From the cell containing the given text, extract its center point as [X, Y] coordinate. 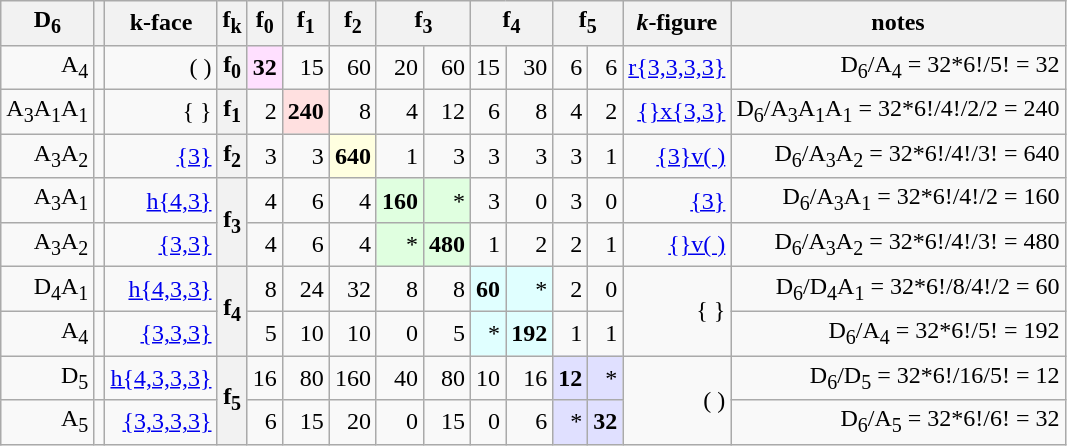
{3,3,3,3} [161, 422]
192 [530, 333]
D6/A5 = 32*6!/6! = 32 [898, 422]
D4A1 [48, 289]
D6/A4 = 32*6!/5! = 32 [898, 67]
k-face [161, 23]
h{4,3,3} [161, 289]
{3}v( ) [677, 156]
notes [898, 23]
D6 [48, 23]
{}x{3,3} [677, 111]
D6/A4 = 32*6!/5! = 192 [898, 333]
A5 [48, 422]
D6/D4A1 = 32*6!/8/4!/2 = 60 [898, 289]
D6/A3A2 = 32*6!/4!/3! = 480 [898, 244]
D6/A3A2 = 32*6!/4!/3! = 640 [898, 156]
{3,3} [161, 244]
D6/D5 = 32*6!/16/5! = 12 [898, 378]
A3A1A1 [48, 111]
D6/A3A1 = 32*6!/4!/2 = 160 [898, 200]
{3,3,3} [161, 333]
h{4,3,3,3} [161, 378]
24 [306, 289]
640 [352, 156]
A3A1 [48, 200]
{}v( ) [677, 244]
D6/A3A1A1 = 32*6!/4!/2/2 = 240 [898, 111]
fk [232, 23]
40 [400, 378]
k-figure [677, 23]
30 [530, 67]
D5 [48, 378]
r{3,3,3,3} [677, 67]
h{4,3} [161, 200]
480 [446, 244]
240 [306, 111]
